Return [x, y] of the center of cell containing provided text 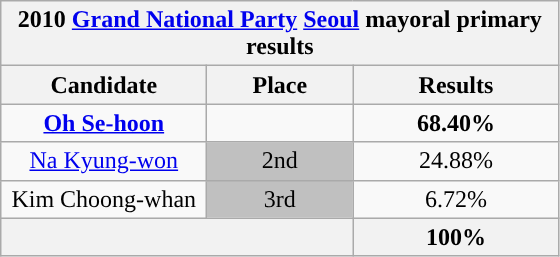
Place [280, 85]
Candidate [104, 85]
Na Kyung-won [104, 161]
3rd [280, 199]
6.72% [456, 199]
Results [456, 85]
24.88% [456, 161]
Kim Choong-whan [104, 199]
68.40% [456, 123]
100% [456, 237]
2010 Grand National Party Seoul mayoral primary results [280, 34]
Oh Se-hoon [104, 123]
2nd [280, 161]
